Capture the cell that displays the provided text and extract its [X, Y] central coordinate. 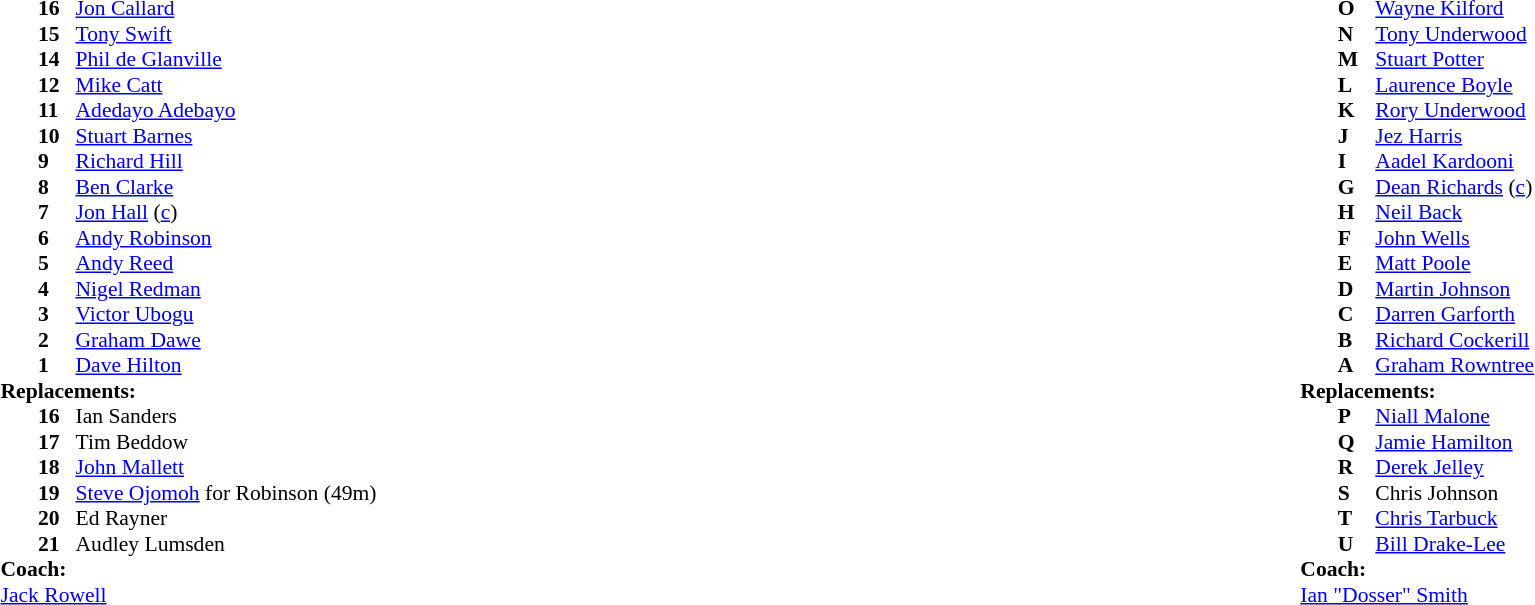
K [1357, 111]
B [1357, 340]
Stuart Potter [1454, 59]
E [1357, 263]
Adedayo Adebayo [226, 111]
Rory Underwood [1454, 111]
Jamie Hamilton [1454, 442]
2 [57, 340]
John Mallett [226, 467]
Chris Johnson [1454, 493]
Q [1357, 442]
3 [57, 315]
Audley Lumsden [226, 544]
Jez Harris [1454, 136]
20 [57, 519]
A [1357, 365]
Richard Cockerill [1454, 340]
Phil de Glanville [226, 59]
Nigel Redman [226, 289]
S [1357, 493]
Victor Ubogu [226, 315]
Martin Johnson [1454, 289]
D [1357, 289]
Graham Dawe [226, 340]
15 [57, 34]
H [1357, 213]
5 [57, 263]
Ben Clarke [226, 187]
16 [57, 417]
U [1357, 544]
Dean Richards (c) [1454, 187]
18 [57, 467]
Neil Back [1454, 213]
Chris Tarbuck [1454, 519]
Jon Hall (c) [226, 213]
21 [57, 544]
12 [57, 85]
Steve Ojomoh for Robinson (49m) [226, 493]
G [1357, 187]
Ed Rayner [226, 519]
1 [57, 365]
T [1357, 519]
P [1357, 417]
Mike Catt [226, 85]
Tony Swift [226, 34]
N [1357, 34]
19 [57, 493]
M [1357, 59]
Laurence Boyle [1454, 85]
Tim Beddow [226, 442]
Dave Hilton [226, 365]
Darren Garforth [1454, 315]
Tony Underwood [1454, 34]
4 [57, 289]
I [1357, 161]
L [1357, 85]
Graham Rowntree [1454, 365]
14 [57, 59]
Andy Robinson [226, 238]
7 [57, 213]
Andy Reed [226, 263]
Stuart Barnes [226, 136]
Niall Malone [1454, 417]
10 [57, 136]
C [1357, 315]
17 [57, 442]
Matt Poole [1454, 263]
6 [57, 238]
9 [57, 161]
Aadel Kardooni [1454, 161]
Ian Sanders [226, 417]
John Wells [1454, 238]
11 [57, 111]
Bill Drake-Lee [1454, 544]
R [1357, 467]
J [1357, 136]
F [1357, 238]
8 [57, 187]
Derek Jelley [1454, 467]
Richard Hill [226, 161]
